Search for the cell housing the specified text and yield its (x, y) center coordinate. 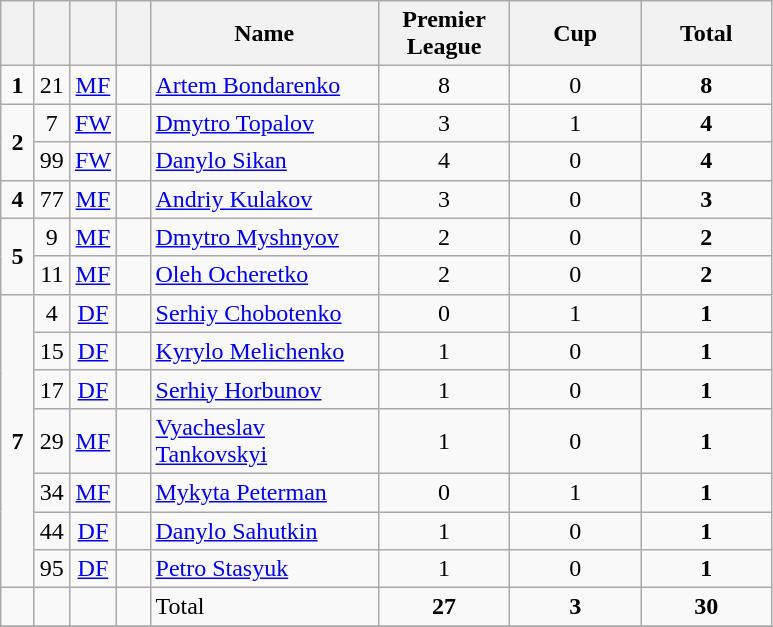
27 (444, 607)
99 (52, 161)
77 (52, 199)
5 (18, 256)
Artem Bondarenko (264, 85)
34 (52, 492)
Dmytro Topalov (264, 123)
Danylo Sikan (264, 161)
Cup (576, 34)
Serhiy Chobotenko (264, 313)
95 (52, 569)
44 (52, 531)
Name (264, 34)
Danylo Sahutkin (264, 531)
Vyacheslav Tankovskyi (264, 440)
Premier League (444, 34)
9 (52, 237)
15 (52, 351)
30 (706, 607)
21 (52, 85)
17 (52, 389)
Dmytro Myshnyov (264, 237)
Kyrylo Melichenko (264, 351)
Serhiy Horbunov (264, 389)
Petro Stasyuk (264, 569)
29 (52, 440)
Oleh Ocheretko (264, 275)
Andriy Kulakov (264, 199)
Mykyta Peterman (264, 492)
11 (52, 275)
